From the cell containing the given text, extract its center point as [x, y] coordinate. 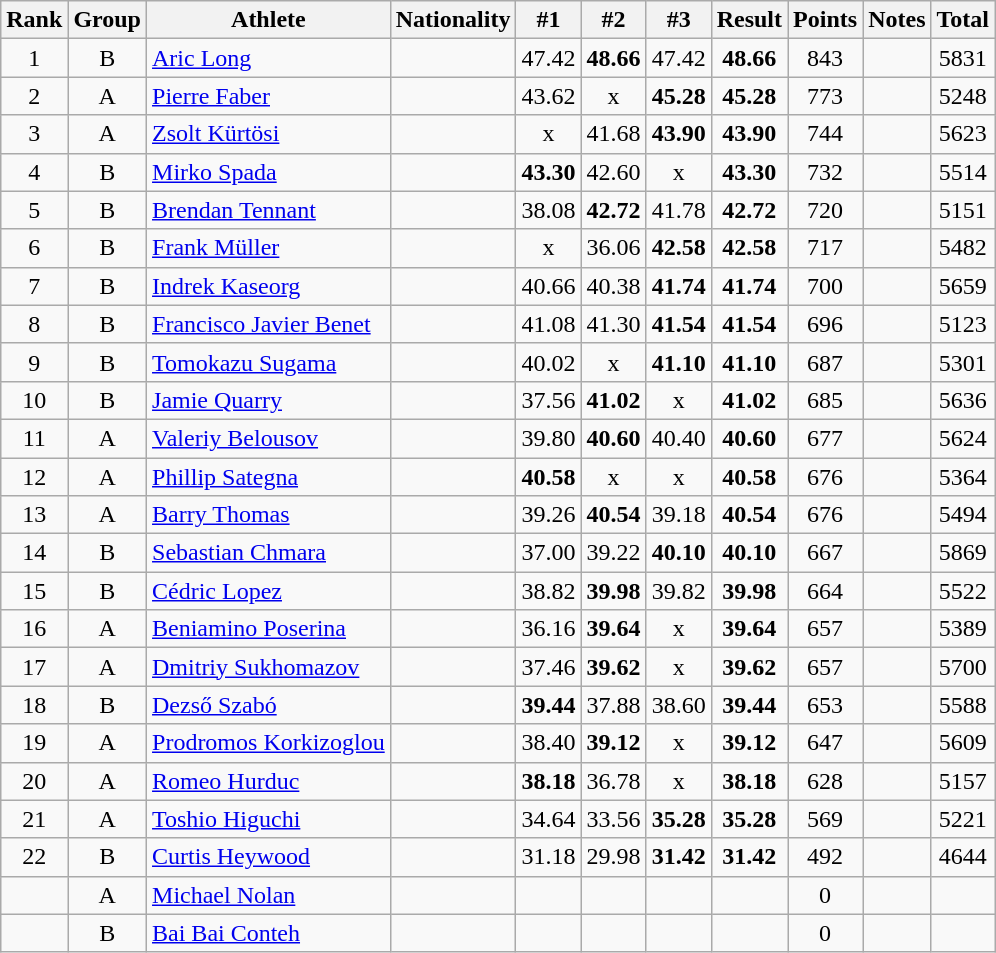
5364 [963, 477]
Beniamino Poserina [269, 629]
5221 [963, 819]
11 [34, 438]
5123 [963, 324]
Frank Müller [269, 248]
Mirko Spada [269, 172]
843 [826, 58]
37.56 [548, 400]
Athlete [269, 20]
40.40 [678, 438]
Nationality [453, 20]
41.08 [548, 324]
41.30 [614, 324]
7 [34, 286]
37.46 [548, 667]
38.82 [548, 591]
38.60 [678, 705]
773 [826, 96]
38.40 [548, 743]
717 [826, 248]
Aric Long [269, 58]
15 [34, 591]
3 [34, 134]
Phillip Sategna [269, 477]
40.38 [614, 286]
5636 [963, 400]
39.26 [548, 515]
Francisco Javier Benet [269, 324]
39.82 [678, 591]
10 [34, 400]
Indrek Kaseorg [269, 286]
Cédric Lopez [269, 591]
22 [34, 857]
41.68 [614, 134]
667 [826, 553]
37.00 [548, 553]
Michael Nolan [269, 895]
720 [826, 210]
39.22 [614, 553]
Prodromos Korkizoglou [269, 743]
9 [34, 362]
8 [34, 324]
13 [34, 515]
492 [826, 857]
664 [826, 591]
5522 [963, 591]
5 [34, 210]
Toshio Higuchi [269, 819]
Pierre Faber [269, 96]
43.62 [548, 96]
5588 [963, 705]
Dmitriy Sukhomazov [269, 667]
Notes [897, 20]
1 [34, 58]
17 [34, 667]
Valeriy Belousov [269, 438]
Bai Bai Conteh [269, 933]
31.18 [548, 857]
Barry Thomas [269, 515]
39.80 [548, 438]
Sebastian Chmara [269, 553]
5157 [963, 781]
Rank [34, 20]
Romeo Hurduc [269, 781]
685 [826, 400]
Jamie Quarry [269, 400]
40.66 [548, 286]
5514 [963, 172]
33.56 [614, 819]
687 [826, 362]
6 [34, 248]
628 [826, 781]
4 [34, 172]
5494 [963, 515]
5659 [963, 286]
Points [826, 20]
Curtis Heywood [269, 857]
677 [826, 438]
5248 [963, 96]
5301 [963, 362]
Group [108, 20]
38.08 [548, 210]
29.98 [614, 857]
40.02 [548, 362]
5389 [963, 629]
647 [826, 743]
569 [826, 819]
18 [34, 705]
Dezső Szabó [269, 705]
42.60 [614, 172]
5624 [963, 438]
14 [34, 553]
19 [34, 743]
5623 [963, 134]
5151 [963, 210]
Tomokazu Sugama [269, 362]
2 [34, 96]
5700 [963, 667]
16 [34, 629]
Result [749, 20]
5609 [963, 743]
#2 [614, 20]
36.78 [614, 781]
4644 [963, 857]
21 [34, 819]
653 [826, 705]
36.16 [548, 629]
41.78 [678, 210]
Total [963, 20]
34.64 [548, 819]
37.88 [614, 705]
5831 [963, 58]
5482 [963, 248]
5869 [963, 553]
Brendan Tennant [269, 210]
36.06 [614, 248]
Zsolt Kürtösi [269, 134]
#1 [548, 20]
700 [826, 286]
20 [34, 781]
744 [826, 134]
12 [34, 477]
696 [826, 324]
#3 [678, 20]
39.18 [678, 515]
732 [826, 172]
